Pinpoint the cell where the given text exists, returning its [x, y] midpoint coordinate. 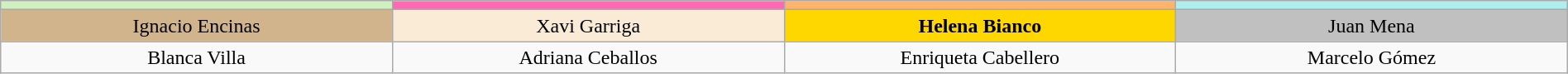
Marcelo Gómez [1372, 57]
Helena Bianco [980, 26]
Juan Mena [1372, 26]
Ignacio Encinas [197, 26]
Enriqueta Cabellero [980, 57]
Adriana Ceballos [588, 57]
Blanca Villa [197, 57]
Xavi Garriga [588, 26]
